From the cell containing the given text, extract its center point as [x, y] coordinate. 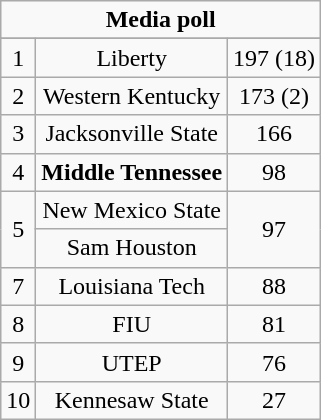
FIU [132, 324]
4 [18, 172]
10 [18, 400]
81 [274, 324]
Western Kentucky [132, 96]
Media poll [161, 20]
197 (18) [274, 58]
Sam Houston [132, 248]
New Mexico State [132, 210]
9 [18, 362]
Kennesaw State [132, 400]
27 [274, 400]
173 (2) [274, 96]
Jacksonville State [132, 134]
8 [18, 324]
UTEP [132, 362]
5 [18, 229]
Louisiana Tech [132, 286]
Liberty [132, 58]
7 [18, 286]
1 [18, 58]
98 [274, 172]
3 [18, 134]
166 [274, 134]
97 [274, 229]
88 [274, 286]
76 [274, 362]
Middle Tennessee [132, 172]
2 [18, 96]
